Detect which cell encompasses the target text, then output its (x, y) center coordinate. 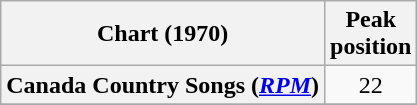
Chart (1970) (163, 34)
Canada Country Songs (RPM) (163, 85)
22 (371, 85)
Peak position (371, 34)
